From the cell containing the given text, extract its center point as [x, y] coordinate. 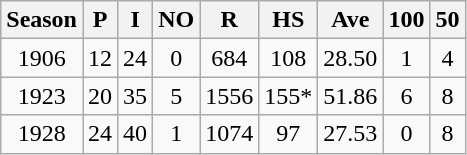
1074 [230, 134]
100 [406, 20]
4 [448, 58]
27.53 [350, 134]
Ave [350, 20]
51.86 [350, 96]
155* [288, 96]
Season [42, 20]
P [100, 20]
I [136, 20]
50 [448, 20]
35 [136, 96]
1928 [42, 134]
684 [230, 58]
1906 [42, 58]
108 [288, 58]
28.50 [350, 58]
12 [100, 58]
97 [288, 134]
1923 [42, 96]
20 [100, 96]
R [230, 20]
1556 [230, 96]
6 [406, 96]
5 [176, 96]
HS [288, 20]
40 [136, 134]
NO [176, 20]
